From the cell containing the given text, extract its center point as [X, Y] coordinate. 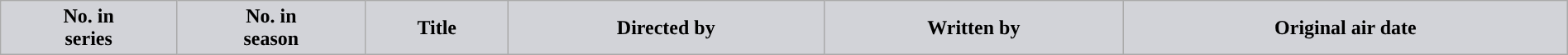
No. in season [271, 28]
Written by [973, 28]
Title [437, 28]
No. in series [89, 28]
Directed by [666, 28]
Original air date [1345, 28]
